Detect which cell encompasses the target text, then output its (x, y) center coordinate. 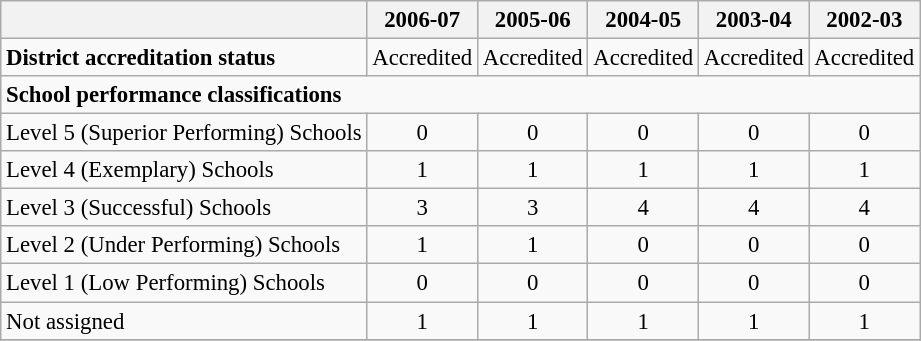
Level 2 (Under Performing) Schools (184, 245)
Level 3 (Successful) Schools (184, 208)
2005-06 (532, 20)
2006-07 (422, 20)
School performance classifications (460, 95)
Level 5 (Superior Performing) Schools (184, 133)
2003-04 (754, 20)
2004-05 (644, 20)
Level 4 (Exemplary) Schools (184, 170)
2002-03 (864, 20)
District accreditation status (184, 58)
Level 1 (Low Performing) Schools (184, 283)
Not assigned (184, 321)
